Identify which cell holds the provided text, then report its [X, Y] central coordinate. 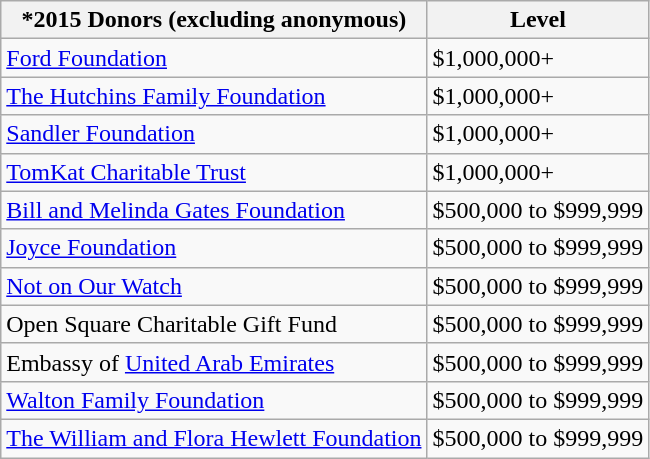
Walton Family Foundation [214, 400]
*2015 Donors (excluding anonymous) [214, 20]
Joyce Foundation [214, 248]
Ford Foundation [214, 58]
Bill and Melinda Gates Foundation [214, 210]
Not on Our Watch [214, 286]
Level [538, 20]
Sandler Foundation [214, 134]
Open Square Charitable Gift Fund [214, 324]
The Hutchins Family Foundation [214, 96]
Embassy of United Arab Emirates [214, 362]
The William and Flora Hewlett Foundation [214, 438]
TomKat Charitable Trust [214, 172]
